Identify which cell holds the provided text, then report its [x, y] central coordinate. 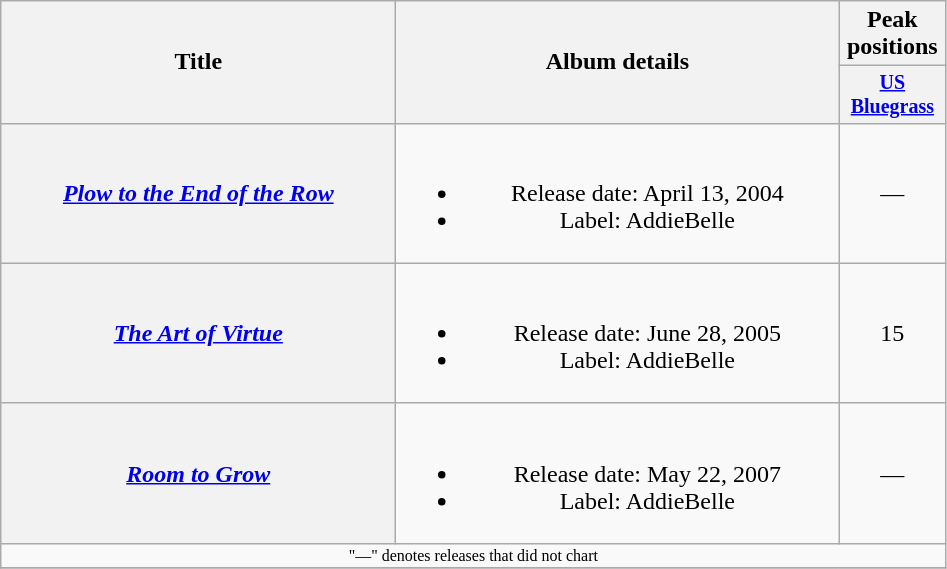
Peak positions [892, 34]
Plow to the End of the Row [198, 193]
"—" denotes releases that did not chart [474, 555]
US Bluegrass [892, 94]
Title [198, 62]
The Art of Virtue [198, 333]
Release date: June 28, 2005Label: AddieBelle [618, 333]
15 [892, 333]
Room to Grow [198, 473]
Album details [618, 62]
Release date: April 13, 2004Label: AddieBelle [618, 193]
Release date: May 22, 2007Label: AddieBelle [618, 473]
